Extract the (X, Y) coordinate from the center of the cell holding the provided text.  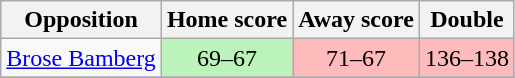
Home score (226, 20)
71–67 (356, 58)
136–138 (466, 58)
Away score (356, 20)
Brose Bamberg (82, 58)
Double (466, 20)
69–67 (226, 58)
Opposition (82, 20)
